Pinpoint the cell where the given text exists, returning its [X, Y] midpoint coordinate. 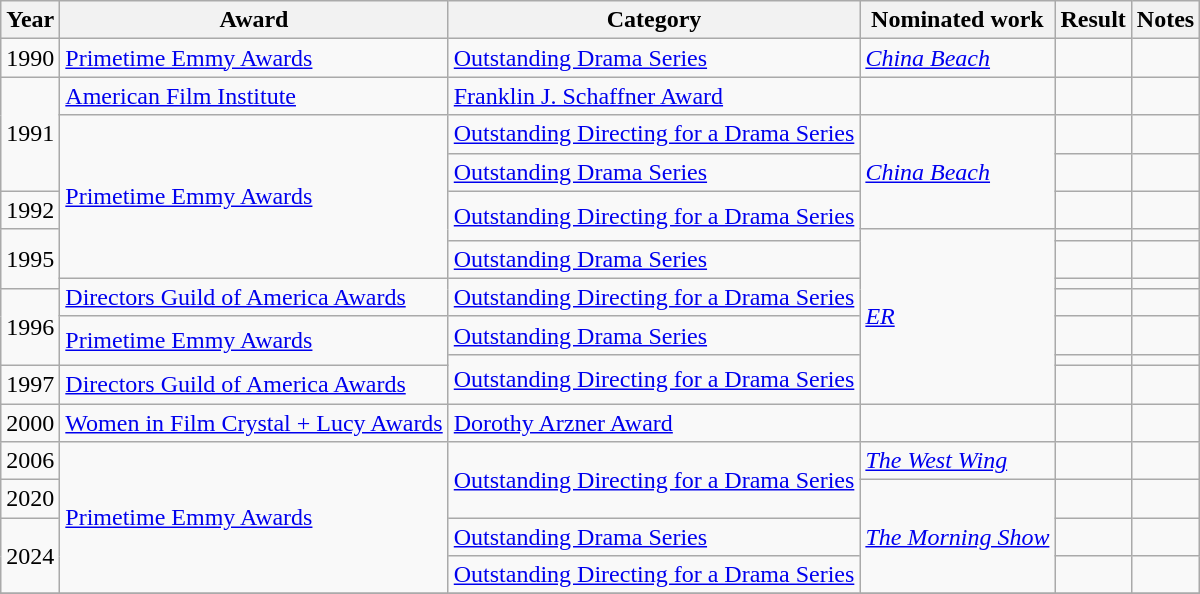
1995 [30, 259]
1996 [30, 327]
Franklin J. Schaffner Award [654, 96]
2000 [30, 423]
Dorothy Arzner Award [654, 423]
2020 [30, 499]
1990 [30, 58]
Nominated work [958, 20]
ER [958, 316]
The Morning Show [958, 537]
American Film Institute [254, 96]
The West Wing [958, 461]
Result [1093, 20]
1997 [30, 384]
Women in Film Crystal + Lucy Awards [254, 423]
1991 [30, 134]
2024 [30, 556]
2006 [30, 461]
Notes [1165, 20]
1992 [30, 210]
Year [30, 20]
Award [254, 20]
Category [654, 20]
